Provide the (X, Y) coordinate of the cell's center where the given text is located.  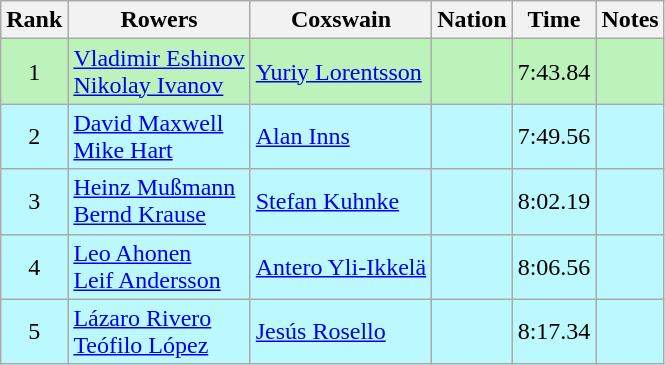
Vladimir EshinovNikolay Ivanov (159, 72)
7:49.56 (554, 136)
Rowers (159, 20)
Nation (472, 20)
4 (34, 266)
7:43.84 (554, 72)
8:02.19 (554, 202)
Notes (630, 20)
Lázaro RiveroTeófilo López (159, 332)
Coxswain (340, 20)
Time (554, 20)
Alan Inns (340, 136)
Stefan Kuhnke (340, 202)
Jesús Rosello (340, 332)
8:17.34 (554, 332)
David MaxwellMike Hart (159, 136)
8:06.56 (554, 266)
Heinz MußmannBernd Krause (159, 202)
5 (34, 332)
Leo AhonenLeif Andersson (159, 266)
3 (34, 202)
Rank (34, 20)
2 (34, 136)
Antero Yli-Ikkelä (340, 266)
1 (34, 72)
Yuriy Lorentsson (340, 72)
